Detect which cell encompasses the target text, then output its [x, y] center coordinate. 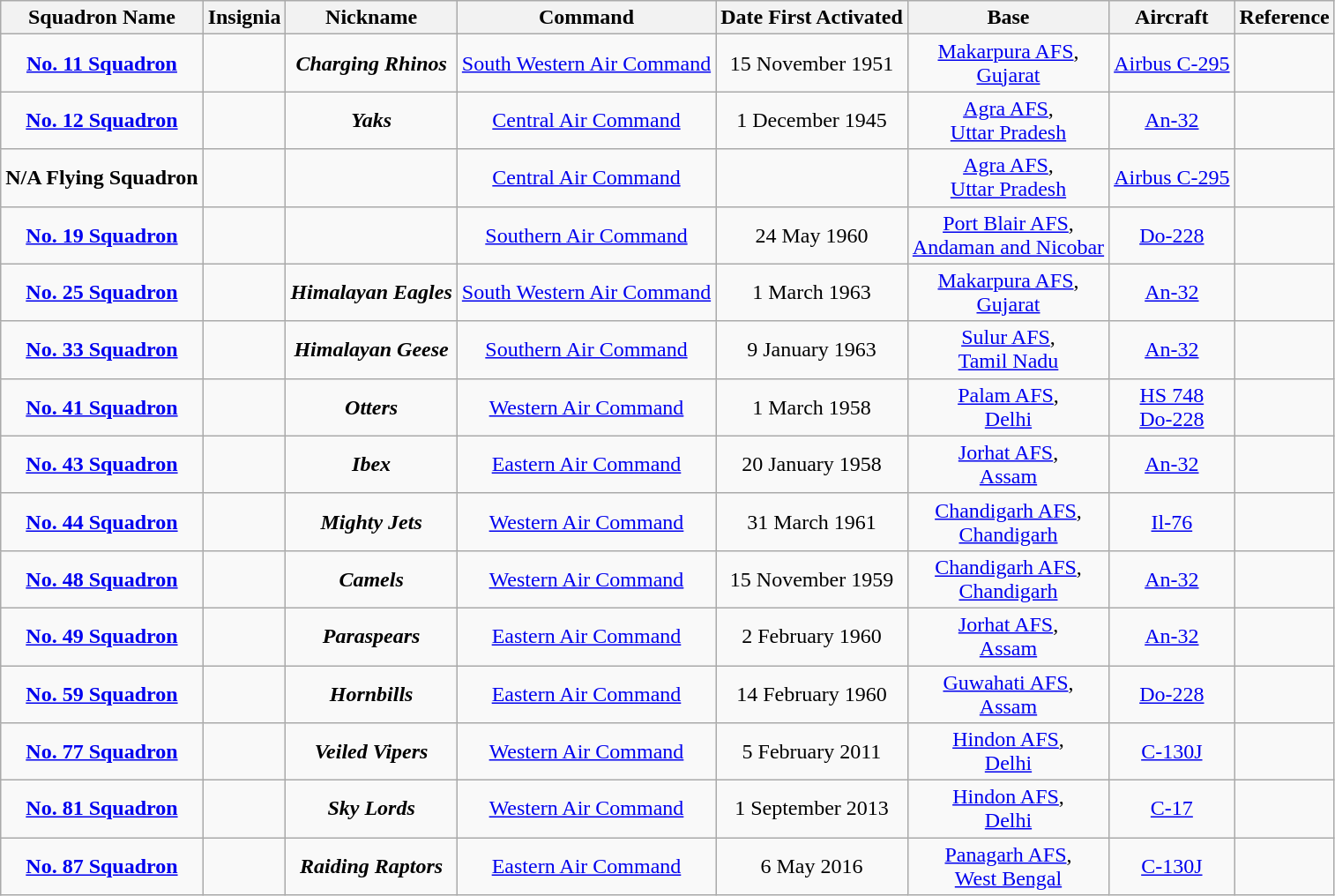
No. 41 Squadron [102, 407]
Il-76 [1172, 522]
Port Blair AFS, Andaman and Nicobar [1008, 235]
15 November 1951 [812, 63]
No. 59 Squadron [102, 693]
No. 12 Squadron [102, 120]
Palam AFS, Delhi [1008, 407]
Guwahati AFS, Assam [1008, 693]
20 January 1958 [812, 464]
Insignia [244, 18]
N/A Flying Squadron [102, 178]
9 January 1963 [812, 349]
Himalayan Eagles [371, 293]
Sulur AFS, Tamil Nadu [1008, 349]
Paraspears [371, 637]
No. 48 Squadron [102, 579]
No. 25 Squadron [102, 293]
2 February 1960 [812, 637]
No. 49 Squadron [102, 637]
Date First Activated [812, 18]
No. 77 Squadron [102, 751]
Camels [371, 579]
Himalayan Geese [371, 349]
Raiding Raptors [371, 866]
Hornbills [371, 693]
HS 748 Do-228 [1172, 407]
No. 33 Squadron [102, 349]
Veiled Vipers [371, 751]
Ibex [371, 464]
No. 81 Squadron [102, 810]
Nickname [371, 18]
Squadron Name [102, 18]
No. 11 Squadron [102, 63]
Charging Rhinos [371, 63]
Aircraft [1172, 18]
24 May 1960 [812, 235]
No. 44 Squadron [102, 522]
1 March 1958 [812, 407]
1 December 1945 [812, 120]
No. 43 Squadron [102, 464]
Yaks [371, 120]
5 February 2011 [812, 751]
15 November 1959 [812, 579]
6 May 2016 [812, 866]
Sky Lords [371, 810]
Command [585, 18]
C-17 [1172, 810]
No. 87 Squadron [102, 866]
Reference [1284, 18]
31 March 1961 [812, 522]
Mighty Jets [371, 522]
No. 19 Squadron [102, 235]
1 March 1963 [812, 293]
1 September 2013 [812, 810]
Base [1008, 18]
Panagarh AFS, West Bengal [1008, 866]
Otters [371, 407]
14 February 1960 [812, 693]
